Return (X, Y) of the center of cell containing provided text 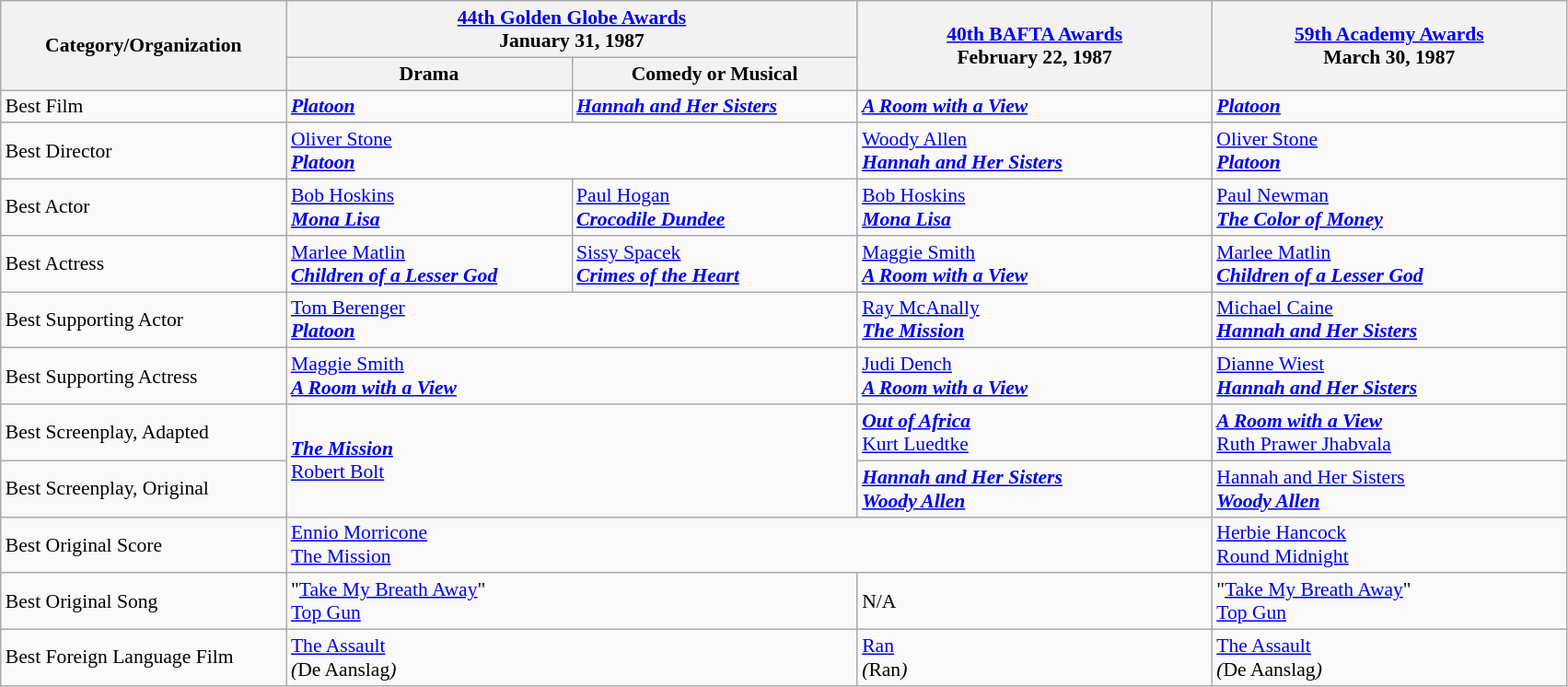
Ran(Ran) (1035, 658)
Best Foreign Language Film (144, 658)
Best Screenplay, Adapted (144, 433)
Best Actor (144, 208)
Best Supporting Actor (144, 320)
Out of AfricaKurt Luedtke (1035, 433)
Best Film (144, 107)
Category/Organization (144, 46)
Tom BerengerPlatoon (572, 320)
A Room with a ViewRuth Prawer Jhabvala (1388, 433)
Ennio MorriconeThe Mission (749, 545)
Ray McAnallyThe Mission (1035, 320)
Best Supporting Actress (144, 376)
Best Actress (144, 263)
44th Golden Globe AwardsJanuary 31, 1987 (572, 29)
Best Director (144, 151)
Hannah and Her Sisters (714, 107)
Best Original Score (144, 545)
40th BAFTA AwardsFebruary 22, 1987 (1035, 46)
Judi DenchA Room with a View (1035, 376)
A Room with a View (1035, 107)
Best Screenplay, Original (144, 488)
Dianne WiestHannah and Her Sisters (1388, 376)
N/A (1035, 602)
Comedy or Musical (714, 74)
Sissy SpacekCrimes of the Heart (714, 263)
Best Original Song (144, 602)
Paul NewmanThe Color of Money (1388, 208)
Woody AllenHannah and Her Sisters (1035, 151)
Drama (429, 74)
The MissionRobert Bolt (572, 460)
Michael CaineHannah and Her Sisters (1388, 320)
59th Academy AwardsMarch 30, 1987 (1388, 46)
Paul HoganCrocodile Dundee (714, 208)
Herbie HancockRound Midnight (1388, 545)
